Output the (X, Y) coordinate of the center of the cell containing the given text.  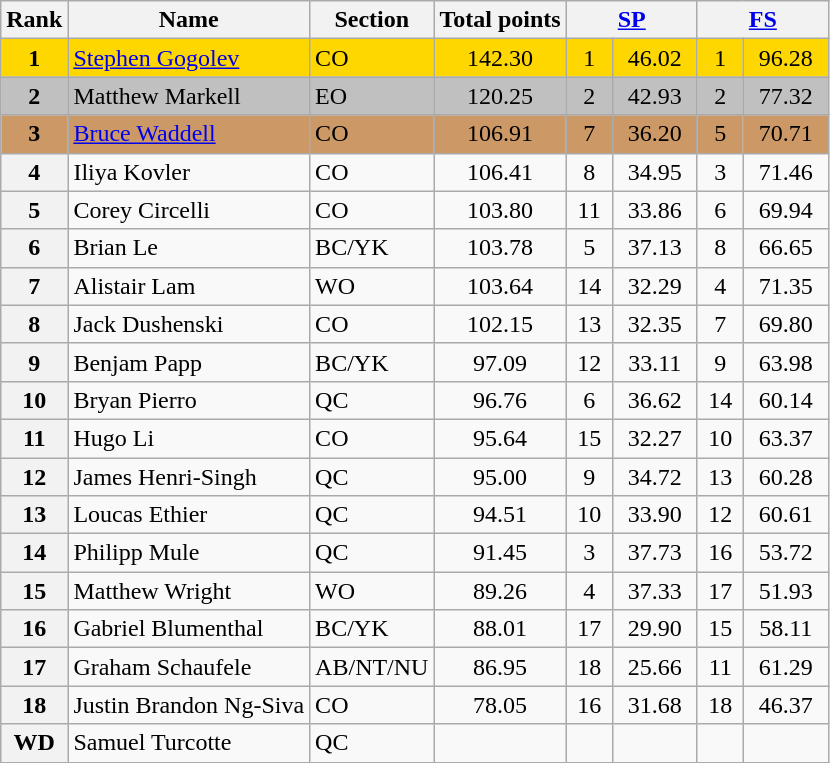
Iliya Kovler (189, 172)
33.90 (654, 515)
Section (372, 20)
James Henri-Singh (189, 477)
37.13 (654, 248)
103.78 (500, 248)
Name (189, 20)
77.32 (786, 96)
103.64 (500, 286)
88.01 (500, 629)
97.09 (500, 362)
33.11 (654, 362)
Justin Brandon Ng-Siva (189, 705)
60.28 (786, 477)
95.64 (500, 438)
36.20 (654, 134)
96.28 (786, 58)
71.35 (786, 286)
32.35 (654, 324)
31.68 (654, 705)
Brian Le (189, 248)
34.72 (654, 477)
Stephen Gogolev (189, 58)
SP (632, 20)
EO (372, 96)
70.71 (786, 134)
Matthew Markell (189, 96)
120.25 (500, 96)
53.72 (786, 553)
106.41 (500, 172)
Benjam Papp (189, 362)
69.94 (786, 210)
66.65 (786, 248)
106.91 (500, 134)
46.37 (786, 705)
63.37 (786, 438)
78.05 (500, 705)
71.46 (786, 172)
Bryan Pierro (189, 400)
37.73 (654, 553)
58.11 (786, 629)
WD (34, 743)
103.80 (500, 210)
AB/NT/NU (372, 667)
36.62 (654, 400)
51.93 (786, 591)
94.51 (500, 515)
Hugo Li (189, 438)
Rank (34, 20)
46.02 (654, 58)
102.15 (500, 324)
Alistair Lam (189, 286)
Total points (500, 20)
Bruce Waddell (189, 134)
60.61 (786, 515)
42.93 (654, 96)
61.29 (786, 667)
89.26 (500, 591)
95.00 (500, 477)
25.66 (654, 667)
142.30 (500, 58)
86.95 (500, 667)
60.14 (786, 400)
Loucas Ethier (189, 515)
69.80 (786, 324)
34.95 (654, 172)
63.98 (786, 362)
Jack Dushenski (189, 324)
Corey Circelli (189, 210)
37.33 (654, 591)
Gabriel Blumenthal (189, 629)
Matthew Wright (189, 591)
29.90 (654, 629)
FS (762, 20)
32.29 (654, 286)
33.86 (654, 210)
96.76 (500, 400)
Philipp Mule (189, 553)
91.45 (500, 553)
Graham Schaufele (189, 667)
32.27 (654, 438)
Samuel Turcotte (189, 743)
